Output the [x, y] coordinate of the center of the cell containing the given text.  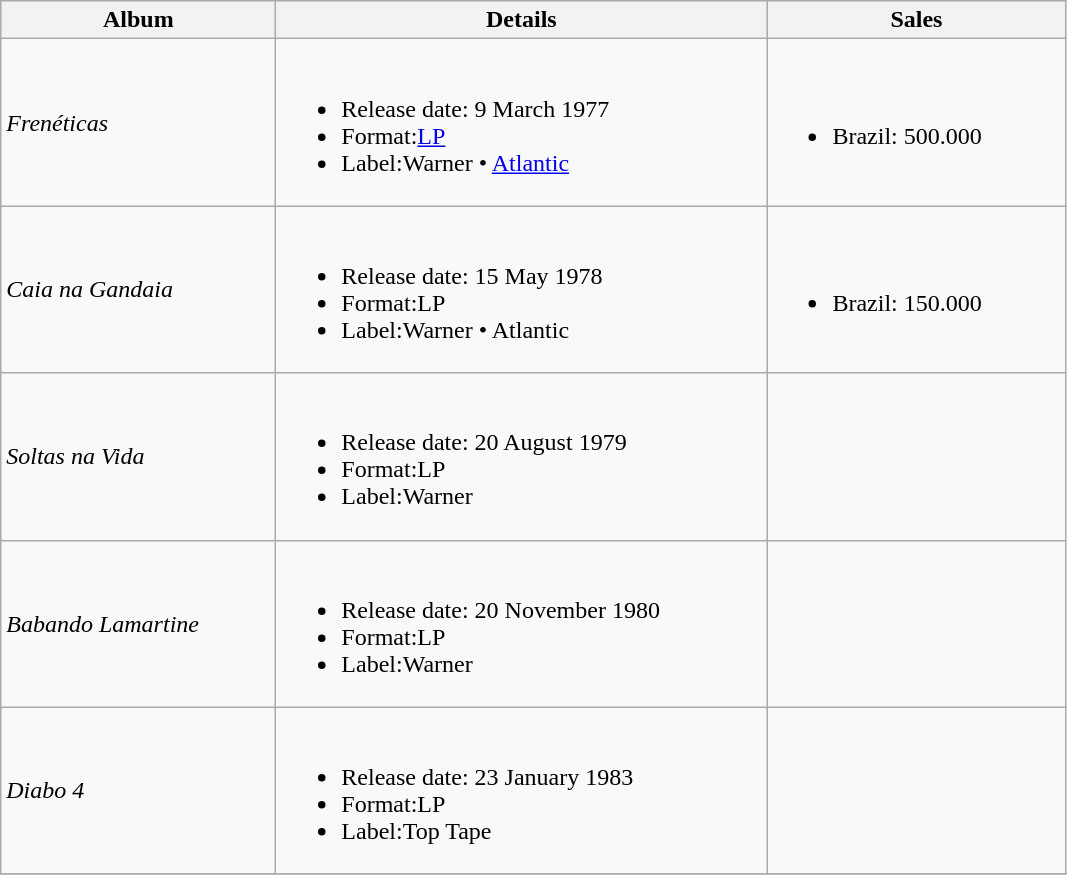
Release date: 23 January 1983Format:LPLabel:Top Tape [522, 790]
Album [138, 20]
Brazil: 500.000 [916, 122]
Frenéticas [138, 122]
Details [522, 20]
Soltas na Vida [138, 456]
Release date: 9 March 1977Format:LPLabel:Warner • Atlantic [522, 122]
Sales [916, 20]
Release date: 20 November 1980Format:LPLabel:Warner [522, 624]
Brazil: 150.000 [916, 290]
Caia na Gandaia [138, 290]
Babando Lamartine [138, 624]
Diabo 4 [138, 790]
Release date: 15 May 1978Format:LPLabel:Warner • Atlantic [522, 290]
Release date: 20 August 1979Format:LPLabel:Warner [522, 456]
